Detect which cell encompasses the target text, then output its (X, Y) center coordinate. 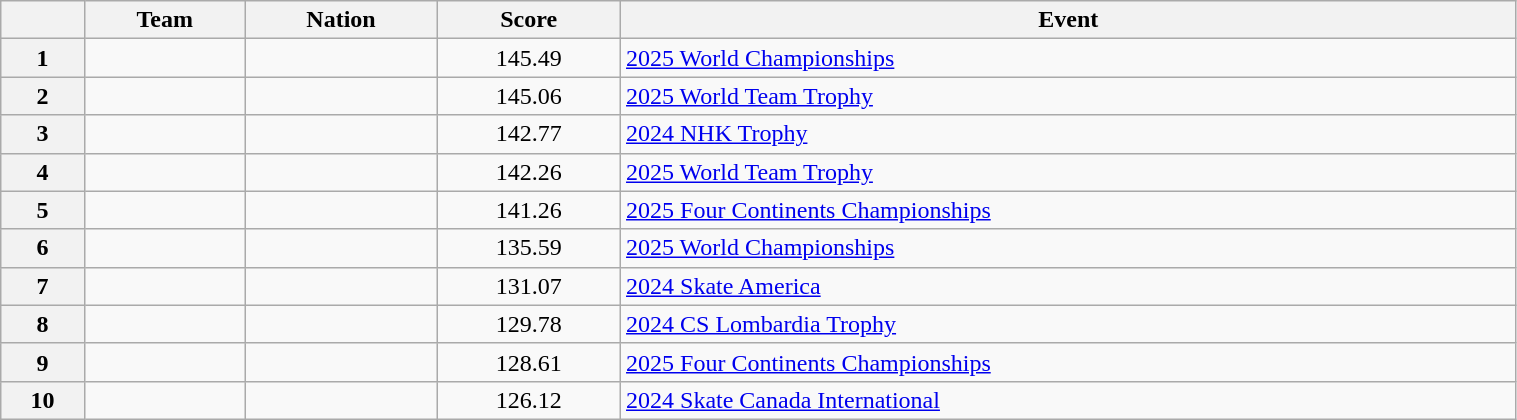
2 (43, 96)
129.78 (529, 324)
9 (43, 362)
131.07 (529, 286)
10 (43, 400)
4 (43, 172)
126.12 (529, 400)
142.26 (529, 172)
135.59 (529, 248)
1 (43, 58)
5 (43, 210)
6 (43, 248)
128.61 (529, 362)
2024 Skate Canada International (1069, 400)
Score (529, 20)
Team (164, 20)
2024 NHK Trophy (1069, 134)
8 (43, 324)
145.49 (529, 58)
142.77 (529, 134)
3 (43, 134)
Event (1069, 20)
2024 CS Lombardia Trophy (1069, 324)
7 (43, 286)
2024 Skate America (1069, 286)
145.06 (529, 96)
141.26 (529, 210)
Nation (341, 20)
